Capture the cell that displays the provided text and extract its (X, Y) central coordinate. 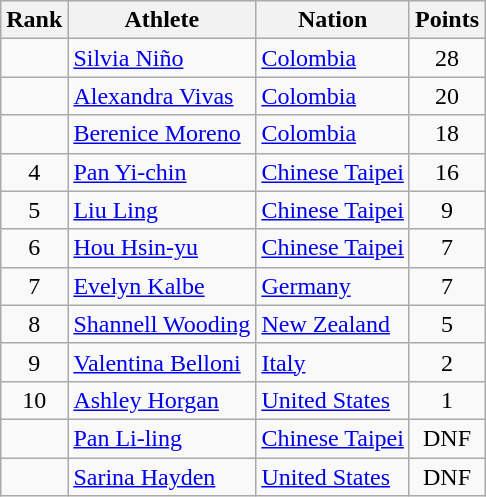
8 (34, 324)
Athlete (162, 20)
6 (34, 248)
Ashley Horgan (162, 400)
Germany (333, 286)
Sarina Hayden (162, 477)
Rank (34, 20)
1 (446, 400)
Italy (333, 362)
Evelyn Kalbe (162, 286)
Nation (333, 20)
Berenice Moreno (162, 134)
Pan Li-ling (162, 438)
20 (446, 96)
18 (446, 134)
Shannell Wooding (162, 324)
Silvia Niño (162, 58)
2 (446, 362)
Points (446, 20)
New Zealand (333, 324)
Pan Yi-chin (162, 172)
Valentina Belloni (162, 362)
4 (34, 172)
28 (446, 58)
10 (34, 400)
Liu Ling (162, 210)
Hou Hsin-yu (162, 248)
Alexandra Vivas (162, 96)
16 (446, 172)
